Return [X, Y] of the center of cell containing provided text 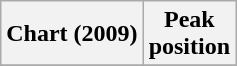
Peakposition [189, 34]
Chart (2009) [72, 34]
